Provide the [x, y] coordinate of the cell's center where the given text is located.  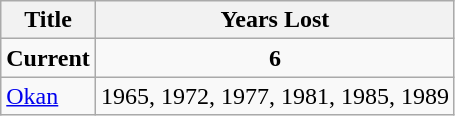
Title [48, 20]
Current [48, 58]
1965, 1972, 1977, 1981, 1985, 1989 [274, 96]
Years Lost [274, 20]
6 [274, 58]
Okan [48, 96]
